Scan for the cell matching the given text and deliver its (x, y) coordinate at center. 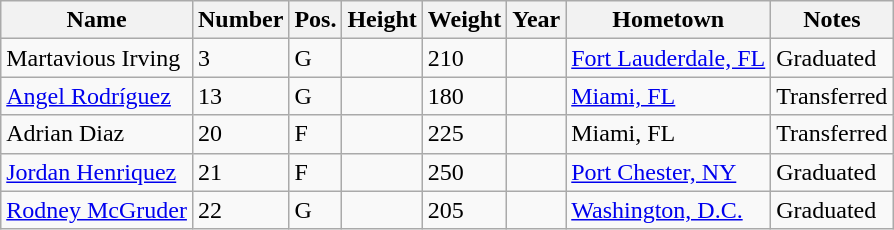
Adrian Diaz (97, 134)
Year (536, 20)
205 (464, 210)
13 (240, 96)
Notes (832, 20)
22 (240, 210)
Weight (464, 20)
Jordan Henriquez (97, 172)
Pos. (316, 20)
Martavious Irving (97, 58)
250 (464, 172)
3 (240, 58)
225 (464, 134)
210 (464, 58)
Name (97, 20)
Height (382, 20)
180 (464, 96)
Angel Rodríguez (97, 96)
Rodney McGruder (97, 210)
21 (240, 172)
Number (240, 20)
Port Chester, NY (668, 172)
Fort Lauderdale, FL (668, 58)
20 (240, 134)
Hometown (668, 20)
Washington, D.C. (668, 210)
